Output the (x, y) coordinate of the center of the cell containing the given text.  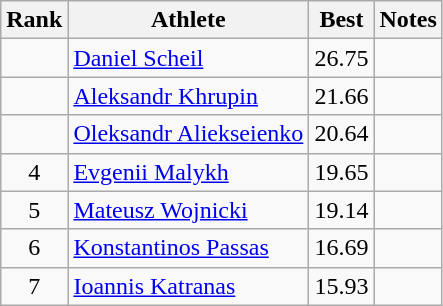
Oleksandr Aliekseienko (188, 134)
Aleksandr Khrupin (188, 96)
19.65 (342, 172)
16.69 (342, 248)
Konstantinos Passas (188, 248)
21.66 (342, 96)
6 (34, 248)
Ioannis Katranas (188, 286)
Mateusz Wojnicki (188, 210)
15.93 (342, 286)
5 (34, 210)
Daniel Scheil (188, 58)
26.75 (342, 58)
20.64 (342, 134)
Best (342, 20)
Rank (34, 20)
19.14 (342, 210)
7 (34, 286)
4 (34, 172)
Notes (408, 20)
Evgenii Malykh (188, 172)
Athlete (188, 20)
